Search for the cell housing the specified text and yield its [x, y] center coordinate. 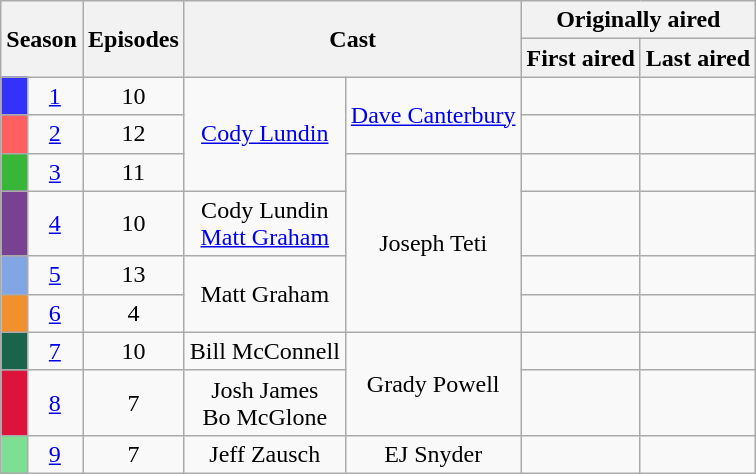
6 [54, 313]
Cody Lundin [264, 134]
Joseph Teti [433, 242]
Grady Powell [433, 384]
Matt Graham [264, 294]
EJ Snyder [433, 454]
Dave Canterbury [433, 115]
9 [54, 454]
12 [133, 134]
8 [54, 402]
Josh JamesBo McGlone [264, 402]
Last aired [698, 58]
Season [42, 39]
2 [54, 134]
11 [133, 172]
1 [54, 96]
Cast [352, 39]
3 [54, 172]
Cody LundinMatt Graham [264, 224]
5 [54, 275]
First aired [580, 58]
Jeff Zausch [264, 454]
Episodes [133, 39]
Bill McConnell [264, 351]
Originally aired [638, 20]
13 [133, 275]
